Pinpoint the cell where the given text exists, returning its (X, Y) midpoint coordinate. 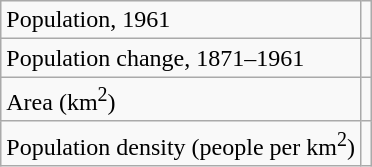
Population, 1961 (181, 20)
Population density (people per km2) (181, 144)
Population change, 1871–1961 (181, 58)
Area (km2) (181, 100)
